Return [X, Y] of the center of cell containing provided text 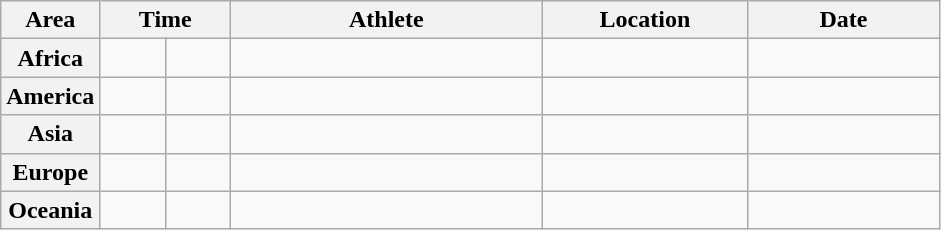
Date [844, 20]
Time [166, 20]
Asia [50, 134]
Europe [50, 172]
Area [50, 20]
Location [645, 20]
Oceania [50, 210]
Athlete [386, 20]
America [50, 96]
Africa [50, 58]
